For the text-containing cell, return its midpoint in [X, Y] coordinate format. 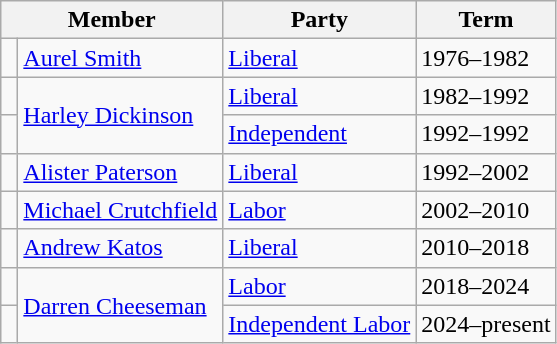
Darren Cheeseman [120, 305]
2018–2024 [486, 286]
Andrew Katos [120, 248]
2024–present [486, 324]
Independent Labor [320, 324]
Aurel Smith [120, 58]
Party [320, 20]
1992–1992 [486, 134]
Independent [320, 134]
Michael Crutchfield [120, 210]
1992–2002 [486, 172]
Member [112, 20]
Alister Paterson [120, 172]
Harley Dickinson [120, 115]
2010–2018 [486, 248]
2002–2010 [486, 210]
1976–1982 [486, 58]
Term [486, 20]
1982–1992 [486, 96]
